Pinpoint the cell where the given text exists, returning its [X, Y] midpoint coordinate. 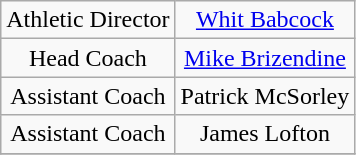
Patrick McSorley [265, 96]
Athletic Director [88, 20]
Whit Babcock [265, 20]
Head Coach [88, 58]
Mike Brizendine [265, 58]
James Lofton [265, 134]
